Locate the cell with the specified text and output its [X, Y] center coordinate. 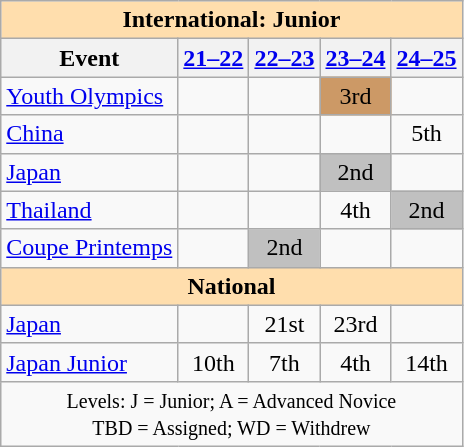
7th [284, 362]
National [232, 286]
21–22 [214, 58]
Thailand [90, 210]
Event [90, 58]
Japan Junior [90, 362]
3rd [356, 96]
Youth Olympics [90, 96]
10th [214, 362]
China [90, 134]
14th [426, 362]
22–23 [284, 58]
International: Junior [232, 20]
23–24 [356, 58]
Coupe Printemps [90, 248]
24–25 [426, 58]
21st [284, 324]
5th [426, 134]
23rd [356, 324]
Levels: J = Junior; A = Advanced Novice TBD = Assigned; WD = Withdrew [232, 414]
